Search for the cell housing the specified text and yield its [x, y] center coordinate. 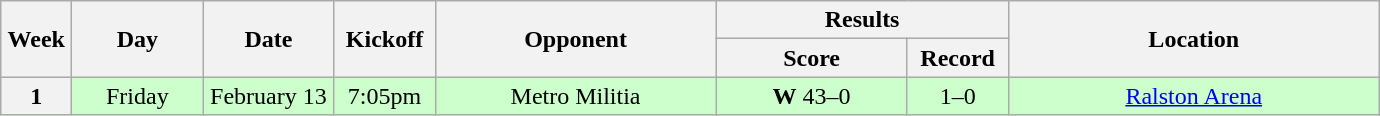
Score [812, 58]
Ralston Arena [1194, 96]
Friday [138, 96]
Opponent [576, 39]
1 [36, 96]
Record [958, 58]
Day [138, 39]
Kickoff [384, 39]
February 13 [268, 96]
Metro Militia [576, 96]
Week [36, 39]
7:05pm [384, 96]
W 43–0 [812, 96]
Date [268, 39]
1–0 [958, 96]
Location [1194, 39]
Results [862, 20]
